Detect which cell encompasses the target text, then output its [X, Y] center coordinate. 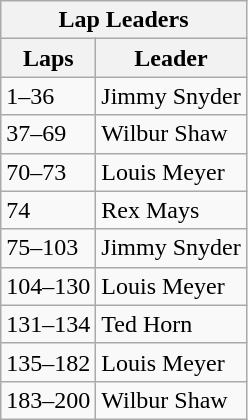
70–73 [48, 172]
1–36 [48, 96]
37–69 [48, 134]
135–182 [48, 362]
183–200 [48, 400]
Laps [48, 58]
Ted Horn [171, 324]
Lap Leaders [124, 20]
Rex Mays [171, 210]
Leader [171, 58]
131–134 [48, 324]
104–130 [48, 286]
74 [48, 210]
75–103 [48, 248]
